Search for the cell housing the specified text and yield its [x, y] center coordinate. 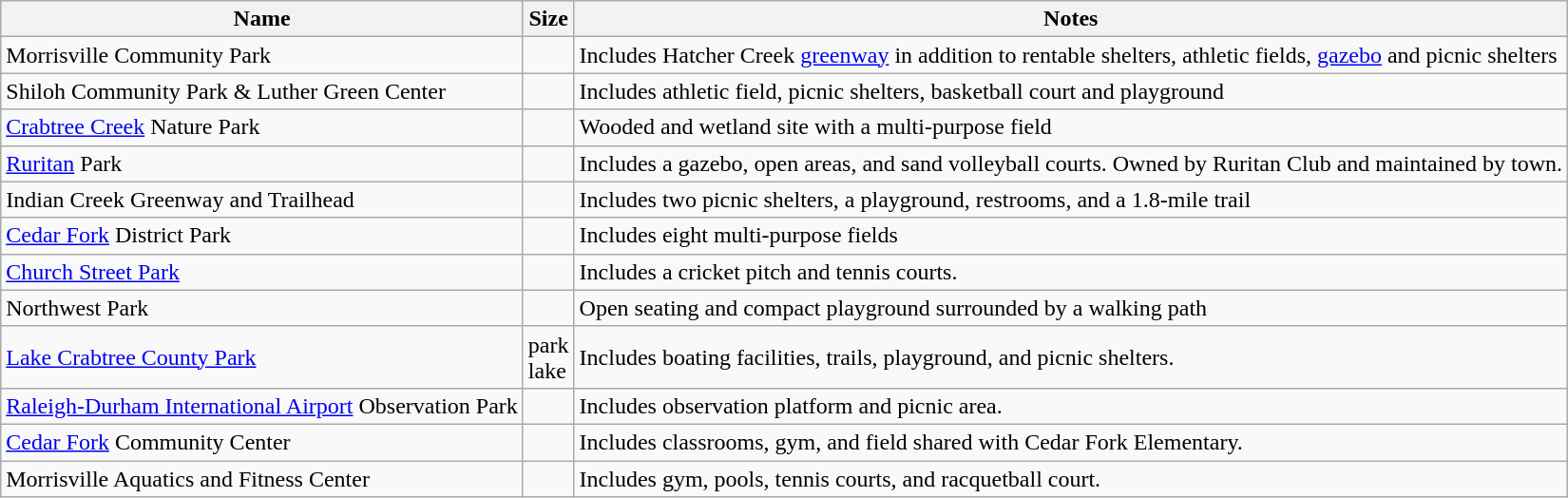
Church Street Park [262, 272]
Indian Creek Greenway and Trailhead [262, 200]
Includes eight multi-purpose fields [1070, 236]
Includes boating facilities, trails, playground, and picnic shelters. [1070, 357]
Includes gym, pools, tennis courts, and racquetball court. [1070, 478]
Morrisville Aquatics and Fitness Center [262, 478]
Size [548, 19]
Cedar Fork District Park [262, 236]
Includes classrooms, gym, and field shared with Cedar Fork Elementary. [1070, 442]
Lake Crabtree County Park [262, 357]
Wooded and wetland site with a multi-purpose field [1070, 127]
Crabtree Creek Nature Park [262, 127]
Includes two picnic shelters, a playground, restrooms, and a 1.8-mile trail [1070, 200]
Morrisville Community Park [262, 55]
Includes a gazebo, open areas, and sand volleyball courts. Owned by Ruritan Club and maintained by town. [1070, 163]
park lake [548, 357]
Includes observation platform and picnic area. [1070, 406]
Ruritan Park [262, 163]
Shiloh Community Park & Luther Green Center [262, 91]
Includes Hatcher Creek greenway in addition to rentable shelters, athletic fields, gazebo and picnic shelters [1070, 55]
Open seating and compact playground surrounded by a walking path [1070, 308]
Includes a cricket pitch and tennis courts. [1070, 272]
Name [262, 19]
Includes athletic field, picnic shelters, basketball court and playground [1070, 91]
Notes [1070, 19]
Northwest Park [262, 308]
Raleigh-Durham International Airport Observation Park [262, 406]
Cedar Fork Community Center [262, 442]
